Extract the [x, y] coordinate from the center of the cell holding the provided text.  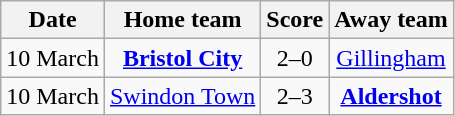
Swindon Town [182, 96]
Date [53, 20]
Away team [392, 20]
2–3 [295, 96]
2–0 [295, 58]
Aldershot [392, 96]
Home team [182, 20]
Bristol City [182, 58]
Score [295, 20]
Gillingham [392, 58]
